Identify which cell holds the provided text, then report its [X, Y] central coordinate. 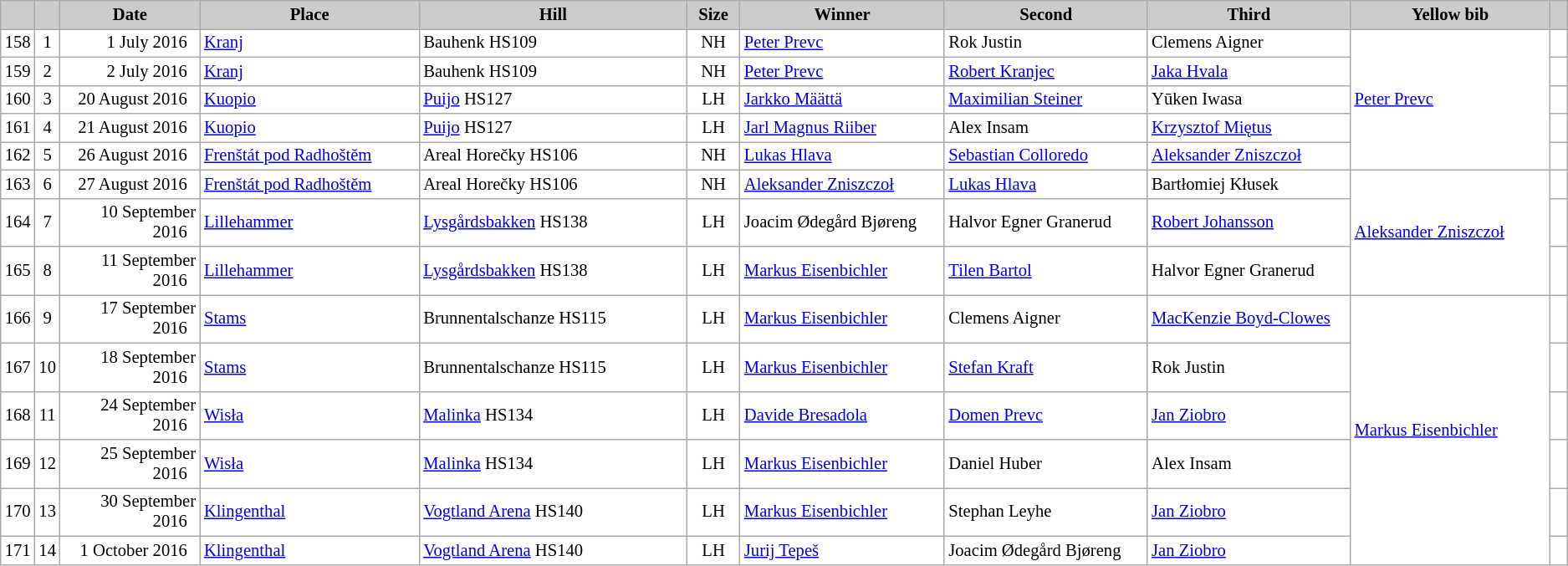
167 [18, 367]
11 September 2016 [130, 270]
21 August 2016 [130, 128]
Yūken Iwasa [1249, 99]
Size [713, 14]
165 [18, 270]
160 [18, 99]
8 [47, 270]
24 September 2016 [130, 416]
Yellow bib [1450, 14]
7 [47, 222]
MacKenzie Boyd-Clowes [1249, 319]
Maximilian Steiner [1045, 99]
25 September 2016 [130, 464]
2 [47, 71]
Daniel Huber [1045, 464]
2 July 2016 [130, 71]
Third [1249, 14]
Place [309, 14]
1 October 2016 [130, 550]
169 [18, 464]
18 September 2016 [130, 367]
Robert Kranjec [1045, 71]
Jurij Tepeš [842, 550]
Robert Johansson [1249, 222]
13 [47, 512]
11 [47, 416]
4 [47, 128]
163 [18, 184]
Hill [553, 14]
30 September 2016 [130, 512]
1 July 2016 [130, 43]
27 August 2016 [130, 184]
Second [1045, 14]
171 [18, 550]
Bartłomiej Kłusek [1249, 184]
26 August 2016 [130, 156]
158 [18, 43]
Krzysztof Miętus [1249, 128]
Sebastian Colloredo [1045, 156]
Stephan Leyhe [1045, 512]
10 September 2016 [130, 222]
162 [18, 156]
14 [47, 550]
Stefan Kraft [1045, 367]
166 [18, 319]
10 [47, 367]
5 [47, 156]
12 [47, 464]
17 September 2016 [130, 319]
Winner [842, 14]
170 [18, 512]
1 [47, 43]
161 [18, 128]
159 [18, 71]
Davide Bresadola [842, 416]
3 [47, 99]
168 [18, 416]
20 August 2016 [130, 99]
Jaka Hvala [1249, 71]
6 [47, 184]
Tilen Bartol [1045, 270]
Domen Prevc [1045, 416]
Jarkko Määttä [842, 99]
Jarl Magnus Riiber [842, 128]
164 [18, 222]
Date [130, 14]
9 [47, 319]
